From the cell containing the given text, extract its center point as [x, y] coordinate. 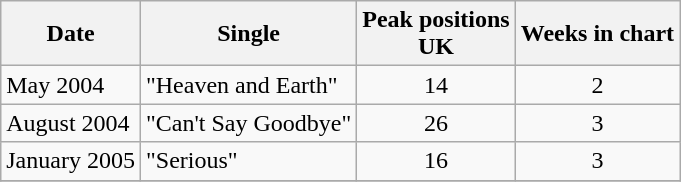
Date [71, 34]
14 [436, 85]
Peak positionsUK [436, 34]
May 2004 [71, 85]
January 2005 [71, 161]
"Serious" [248, 161]
August 2004 [71, 123]
Weeks in chart [597, 34]
2 [597, 85]
26 [436, 123]
"Can't Say Goodbye" [248, 123]
"Heaven and Earth" [248, 85]
Single [248, 34]
16 [436, 161]
